From the cell containing the given text, extract its center point as (X, Y) coordinate. 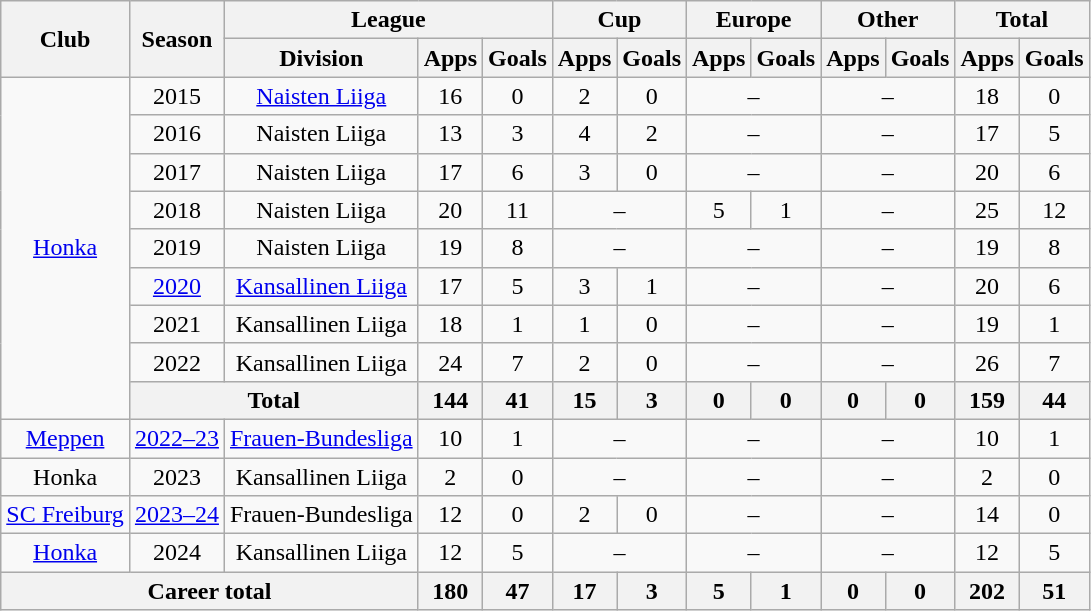
2017 (176, 172)
11 (518, 210)
Other (888, 20)
2023 (176, 477)
Cup (619, 20)
24 (450, 362)
2020 (176, 286)
2022–23 (176, 438)
Season (176, 39)
25 (987, 210)
SC Freiburg (66, 515)
44 (1054, 400)
Division (321, 58)
159 (987, 400)
180 (450, 591)
2018 (176, 210)
14 (987, 515)
4 (584, 134)
2019 (176, 248)
Meppen (66, 438)
2016 (176, 134)
16 (450, 96)
26 (987, 362)
2015 (176, 96)
2023–24 (176, 515)
League (388, 20)
2021 (176, 324)
2024 (176, 553)
144 (450, 400)
51 (1054, 591)
Europe (754, 20)
Career total (210, 591)
202 (987, 591)
Club (66, 39)
41 (518, 400)
2022 (176, 362)
15 (584, 400)
13 (450, 134)
47 (518, 591)
